From the cell containing the given text, extract its center point as [x, y] coordinate. 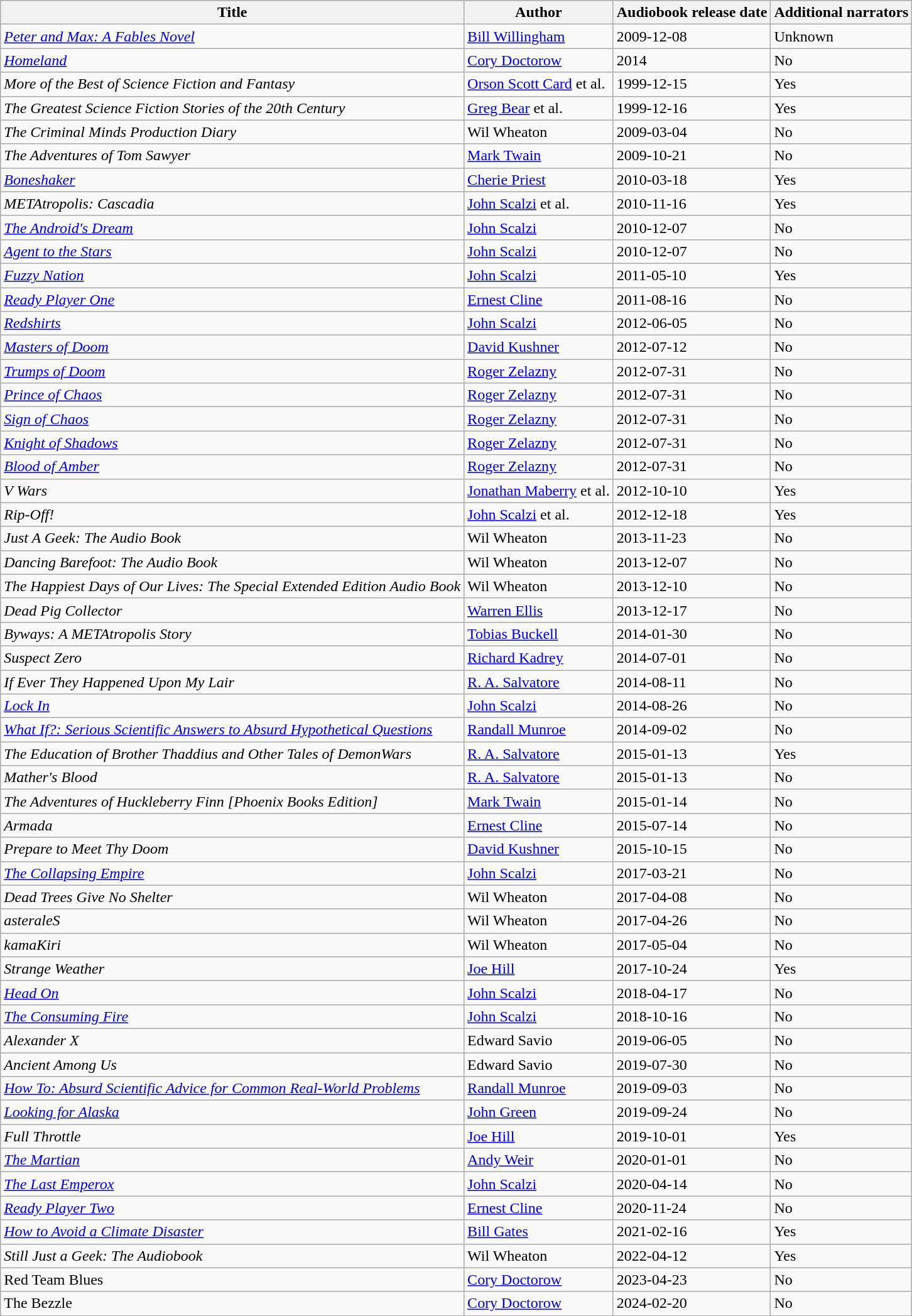
Prince of Chaos [232, 395]
kamaKiri [232, 945]
The Criminal Minds Production Diary [232, 132]
2012-06-05 [692, 324]
Redshirts [232, 324]
2014-07-01 [692, 658]
2018-04-17 [692, 992]
Additional narrators [842, 13]
Author [539, 13]
2009-12-08 [692, 36]
The Happiest Days of Our Lives: The Special Extended Edition Audio Book [232, 586]
Homeland [232, 60]
Dead Trees Give No Shelter [232, 897]
2018-10-16 [692, 1016]
2014-09-02 [692, 730]
METAtropolis: Cascadia [232, 204]
2020-01-01 [692, 1160]
Dancing Barefoot: The Audio Book [232, 562]
If Ever They Happened Upon My Lair [232, 682]
Tobias Buckell [539, 634]
Warren Ellis [539, 610]
Richard Kadrey [539, 658]
Rip-Off! [232, 514]
The Martian [232, 1160]
The Education of Brother Thaddius and Other Tales of DemonWars [232, 754]
2021-02-16 [692, 1232]
2019-06-05 [692, 1040]
2013-11-23 [692, 538]
2009-03-04 [692, 132]
Audiobook release date [692, 13]
2017-04-26 [692, 921]
2020-11-24 [692, 1208]
Just A Geek: The Audio Book [232, 538]
2013-12-17 [692, 610]
2012-07-12 [692, 347]
The Adventures of Huckleberry Finn [Phoenix Books Edition] [232, 802]
Armada [232, 825]
2017-04-08 [692, 897]
Trumps of Doom [232, 371]
Andy Weir [539, 1160]
2022-04-12 [692, 1256]
Full Throttle [232, 1136]
1999-12-16 [692, 108]
2010-03-18 [692, 180]
Peter and Max: A Fables Novel [232, 36]
What If?: Serious Scientific Answers to Absurd Hypothetical Questions [232, 730]
Dead Pig Collector [232, 610]
John Green [539, 1112]
Byways: A METAtropolis Story [232, 634]
The Collapsing Empire [232, 873]
Red Team Blues [232, 1280]
2011-08-16 [692, 300]
2015-01-14 [692, 802]
2023-04-23 [692, 1280]
Ready Player One [232, 300]
How to Avoid a Climate Disaster [232, 1232]
Blood of Amber [232, 467]
Title [232, 13]
2020-04-14 [692, 1184]
2017-10-24 [692, 969]
Looking for Alaska [232, 1112]
Sign of Chaos [232, 419]
2019-09-24 [692, 1112]
Orson Scott Card et al. [539, 84]
Still Just a Geek: The Audiobook [232, 1256]
2012-10-10 [692, 491]
Ready Player Two [232, 1208]
Greg Bear et al. [539, 108]
Bill Willingham [539, 36]
Agent to the Stars [232, 251]
2019-09-03 [692, 1089]
The Bezzle [232, 1303]
2014-08-11 [692, 682]
2013-12-07 [692, 562]
1999-12-15 [692, 84]
The Consuming Fire [232, 1016]
How To: Absurd Scientific Advice for Common Real-World Problems [232, 1089]
2024-02-20 [692, 1303]
Fuzzy Nation [232, 275]
Prepare to Meet Thy Doom [232, 849]
2017-03-21 [692, 873]
2014-08-26 [692, 706]
Lock In [232, 706]
Strange Weather [232, 969]
asteraleS [232, 921]
Jonathan Maberry et al. [539, 491]
V Wars [232, 491]
Mather's Blood [232, 778]
Cherie Priest [539, 180]
2017-05-04 [692, 945]
The Adventures of Tom Sawyer [232, 156]
Unknown [842, 36]
2014-01-30 [692, 634]
Bill Gates [539, 1232]
2015-07-14 [692, 825]
2009-10-21 [692, 156]
More of the Best of Science Fiction and Fantasy [232, 84]
The Greatest Science Fiction Stories of the 20th Century [232, 108]
The Android's Dream [232, 227]
Suspect Zero [232, 658]
2015-10-15 [692, 849]
2019-07-30 [692, 1065]
2010-11-16 [692, 204]
2012-12-18 [692, 514]
2014 [692, 60]
Knight of Shadows [232, 443]
Boneshaker [232, 180]
Alexander X [232, 1040]
Masters of Doom [232, 347]
Ancient Among Us [232, 1065]
The Last Emperox [232, 1184]
2011-05-10 [692, 275]
2013-12-10 [692, 586]
Head On [232, 992]
2019-10-01 [692, 1136]
